Return the [x, y] coordinate for the center point of the cell that contains the specified text.  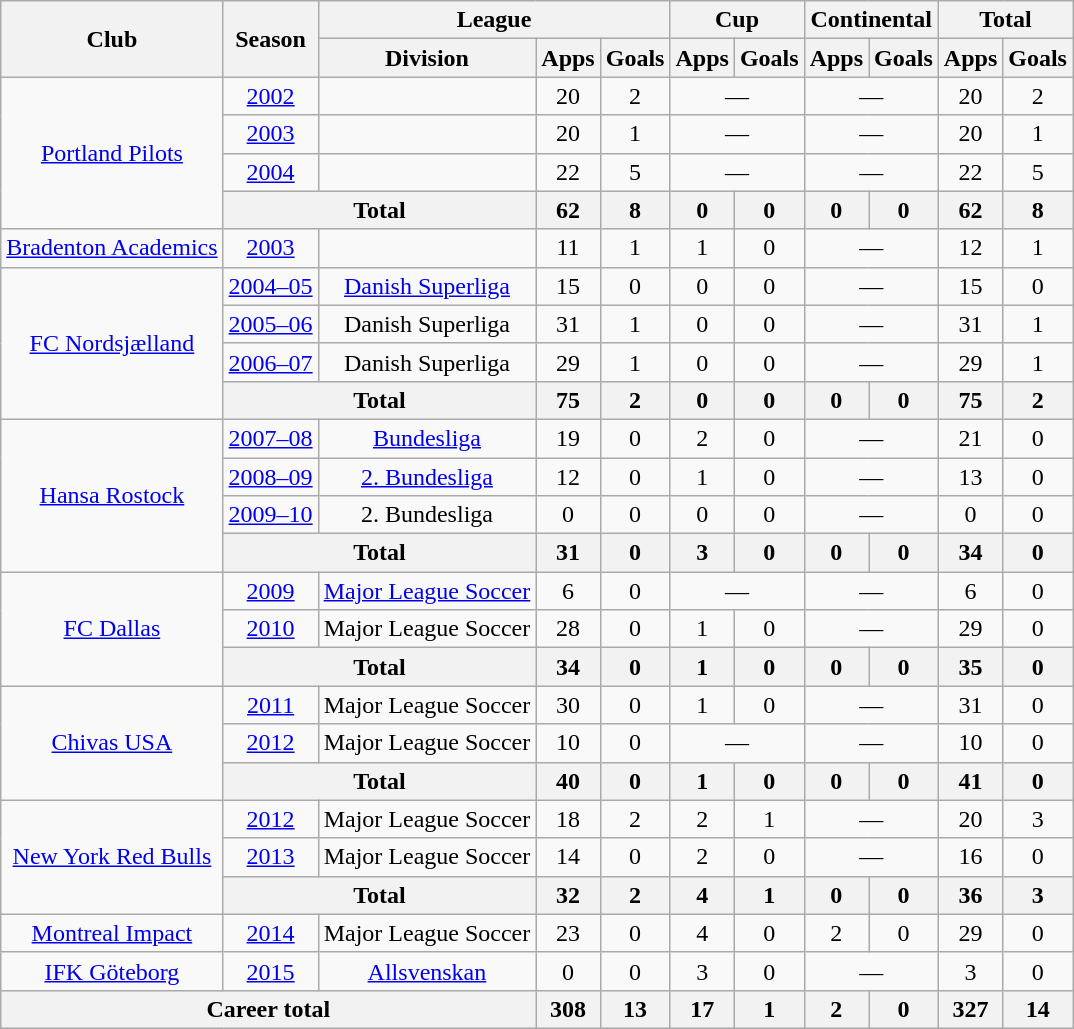
23 [568, 933]
41 [970, 781]
League [494, 20]
Continental [871, 20]
FC Nordsjælland [112, 343]
Cup [737, 20]
18 [568, 819]
19 [568, 438]
2009–10 [270, 515]
Portland Pilots [112, 153]
Chivas USA [112, 743]
2013 [270, 857]
Division [427, 58]
21 [970, 438]
IFK Göteborg [112, 971]
2004 [270, 172]
2002 [270, 96]
327 [970, 1009]
32 [568, 895]
New York Red Bulls [112, 857]
16 [970, 857]
Season [270, 39]
2015 [270, 971]
2014 [270, 933]
2006–07 [270, 362]
Allsvenskan [427, 971]
Hansa Rostock [112, 495]
FC Dallas [112, 629]
Club [112, 39]
Career total [268, 1009]
Bundesliga [427, 438]
2007–08 [270, 438]
308 [568, 1009]
36 [970, 895]
40 [568, 781]
11 [568, 248]
30 [568, 705]
Montreal Impact [112, 933]
17 [702, 1009]
2008–09 [270, 477]
28 [568, 629]
2005–06 [270, 324]
35 [970, 667]
Bradenton Academics [112, 248]
2004–05 [270, 286]
2010 [270, 629]
2009 [270, 591]
2011 [270, 705]
